Determine the [X, Y] coordinate at the center of the cell enclosing the given text.  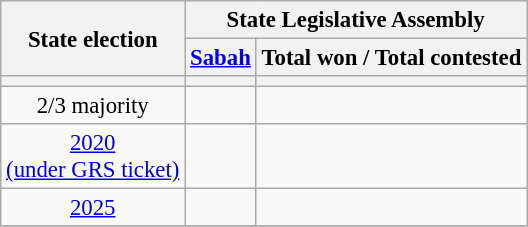
2025 [93, 208]
2/3 majority [93, 106]
State election [93, 38]
State Legislative Assembly [356, 20]
2020(under GRS ticket) [93, 156]
Total won / Total contested [392, 58]
Sabah [220, 58]
